Extract the (x, y) coordinate from the center of the cell holding the provided text.  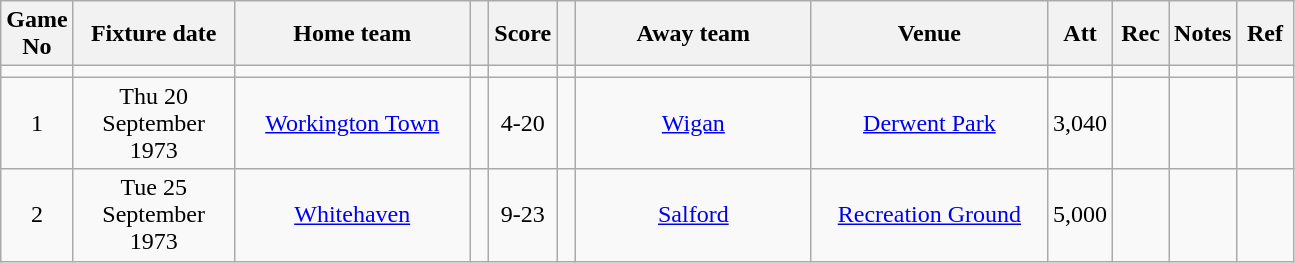
Whitehaven (352, 215)
Rec (1141, 34)
Recreation Ground (929, 215)
Salford (693, 215)
4-20 (523, 123)
1 (37, 123)
Wigan (693, 123)
Derwent Park (929, 123)
Tue 25 September 1973 (154, 215)
Score (523, 34)
Workington Town (352, 123)
2 (37, 215)
Notes (1203, 34)
5,000 (1080, 215)
Thu 20 September 1973 (154, 123)
9-23 (523, 215)
Fixture date (154, 34)
Away team (693, 34)
Ref (1265, 34)
Game No (37, 34)
Venue (929, 34)
Att (1080, 34)
Home team (352, 34)
3,040 (1080, 123)
